From the cell containing the given text, extract its center point as [X, Y] coordinate. 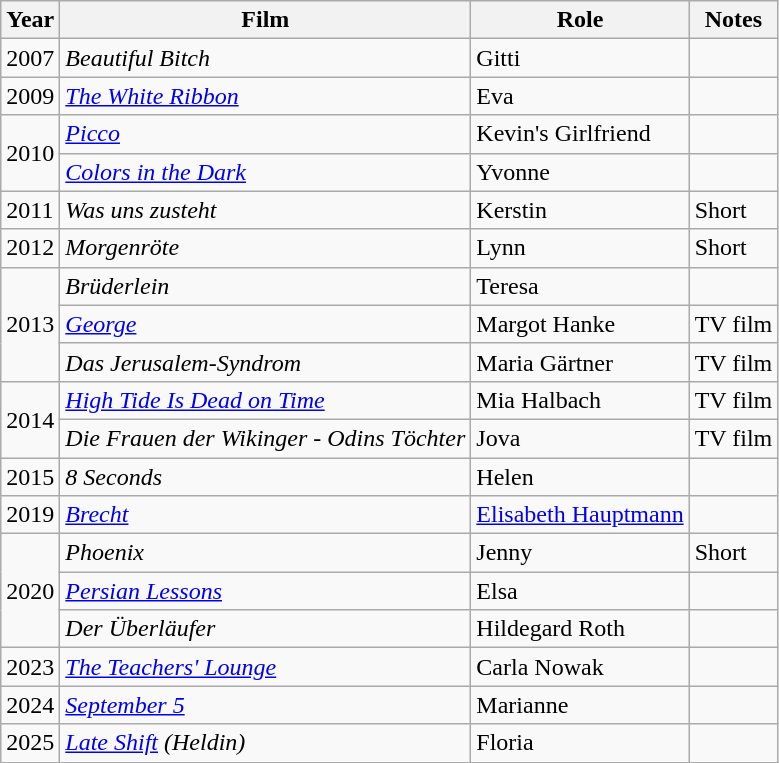
Die Frauen der Wikinger - Odins Töchter [266, 438]
2009 [30, 96]
Kerstin [580, 210]
Persian Lessons [266, 591]
Jova [580, 438]
Teresa [580, 286]
George [266, 324]
2020 [30, 591]
Picco [266, 134]
Der Überläufer [266, 629]
Beautiful Bitch [266, 58]
Notes [734, 20]
8 Seconds [266, 477]
High Tide Is Dead on Time [266, 400]
2019 [30, 515]
September 5 [266, 705]
2015 [30, 477]
Gitti [580, 58]
The Teachers' Lounge [266, 667]
The White Ribbon [266, 96]
Hildegard Roth [580, 629]
2011 [30, 210]
Carla Nowak [580, 667]
2012 [30, 248]
Elisabeth Hauptmann [580, 515]
Morgenröte [266, 248]
Yvonne [580, 172]
2013 [30, 324]
Year [30, 20]
Helen [580, 477]
Das Jerusalem-Syndrom [266, 362]
Brüderlein [266, 286]
Phoenix [266, 553]
2007 [30, 58]
2025 [30, 743]
2024 [30, 705]
Elsa [580, 591]
Kevin's Girlfriend [580, 134]
Role [580, 20]
Lynn [580, 248]
Brecht [266, 515]
Margot Hanke [580, 324]
Jenny [580, 553]
Mia Halbach [580, 400]
Colors in the Dark [266, 172]
2014 [30, 419]
Maria Gärtner [580, 362]
2023 [30, 667]
Eva [580, 96]
Floria [580, 743]
Marianne [580, 705]
Film [266, 20]
2010 [30, 153]
Late Shift (Heldin) [266, 743]
Was uns zusteht [266, 210]
